For the text-containing cell, return its midpoint in [x, y] coordinate format. 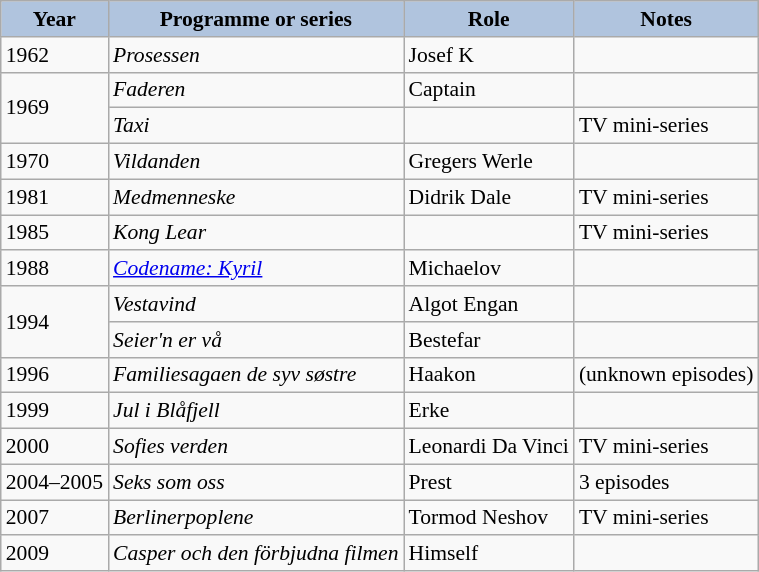
Berlinerpoplene [256, 518]
Gregers Werle [489, 162]
Leonardi Da Vinci [489, 447]
1988 [54, 269]
1962 [54, 55]
Codename: Kyril [256, 269]
Vestavind [256, 304]
1999 [54, 411]
Kong Lear [256, 233]
Familiesagaen de syv søstre [256, 375]
2000 [54, 447]
1969 [54, 108]
Algot Engan [489, 304]
Medmenneske [256, 197]
1985 [54, 233]
Erke [489, 411]
Role [489, 19]
Casper och den förbjudna filmen [256, 554]
1994 [54, 322]
Jul i Blåfjell [256, 411]
1996 [54, 375]
Tormod Neshov [489, 518]
Himself [489, 554]
Notes [666, 19]
Captain [489, 90]
Haakon [489, 375]
3 episodes [666, 482]
Year [54, 19]
2009 [54, 554]
Josef K [489, 55]
Didrik Dale [489, 197]
Faderen [256, 90]
Bestefar [489, 340]
Taxi [256, 126]
Seks som oss [256, 482]
Prest [489, 482]
Prosessen [256, 55]
Michaelov [489, 269]
Vildanden [256, 162]
Programme or series [256, 19]
Seier'n er vå [256, 340]
2007 [54, 518]
(unknown episodes) [666, 375]
Sofies verden [256, 447]
2004–2005 [54, 482]
1981 [54, 197]
1970 [54, 162]
